Return (X, Y) of the center of cell containing provided text 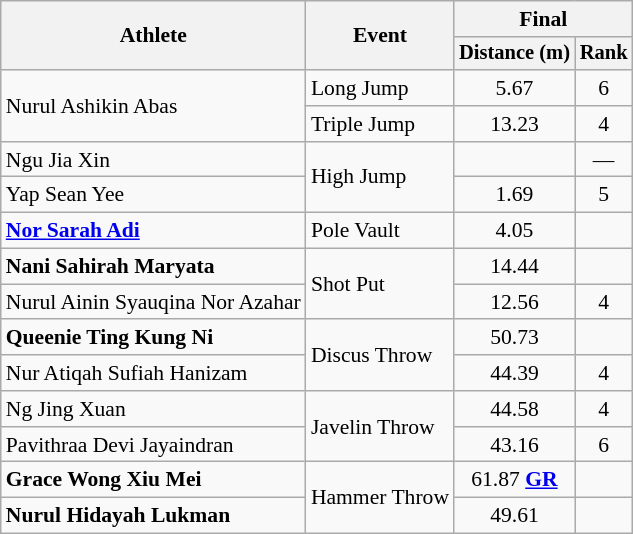
Nurul Ainin Syauqina Nor Azahar (154, 302)
5 (604, 195)
1.69 (514, 195)
Ng Jing Xuan (154, 409)
High Jump (380, 178)
Queenie Ting Kung Ni (154, 338)
Nani Sahirah Maryata (154, 267)
44.39 (514, 373)
Final (543, 19)
Pavithraa Devi Jayaindran (154, 445)
Event (380, 36)
43.16 (514, 445)
Discus Throw (380, 356)
Hammer Throw (380, 498)
Triple Jump (380, 124)
Distance (m) (514, 54)
Long Jump (380, 88)
61.87 GR (514, 480)
Ngu Jia Xin (154, 160)
Nurul Ashikin Abas (154, 106)
14.44 (514, 267)
Nur Atiqah Sufiah Hanizam (154, 373)
— (604, 160)
Nor Sarah Adi (154, 231)
Nurul Hidayah Lukman (154, 516)
4.05 (514, 231)
Yap Sean Yee (154, 195)
44.58 (514, 409)
Athlete (154, 36)
Javelin Throw (380, 426)
13.23 (514, 124)
Shot Put (380, 284)
Grace Wong Xiu Mei (154, 480)
12.56 (514, 302)
Pole Vault (380, 231)
Rank (604, 54)
5.67 (514, 88)
50.73 (514, 338)
49.61 (514, 516)
